Return the [X, Y] coordinate for the center point of the cell that contains the specified text.  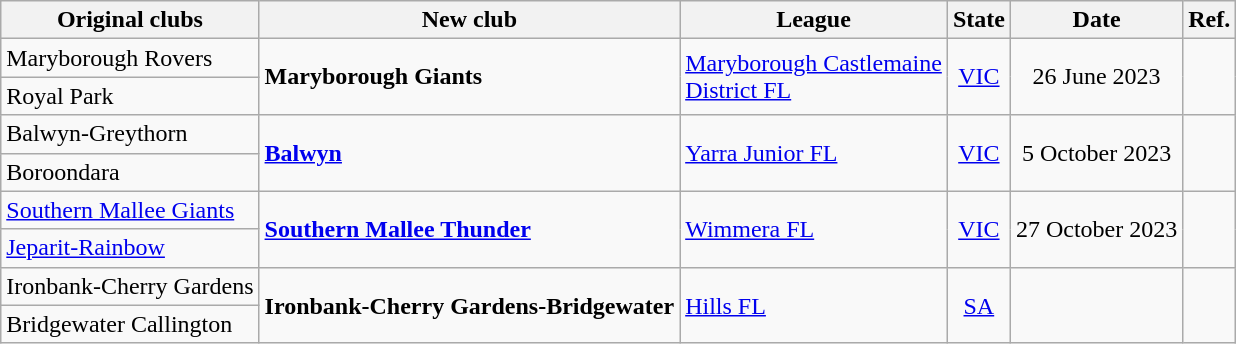
Original clubs [130, 20]
Southern Mallee Giants [130, 210]
Jeparit-Rainbow [130, 248]
Wimmera FL [814, 229]
SA [978, 305]
New club [470, 20]
Date [1096, 20]
Boroondara [130, 172]
Maryborough Giants [470, 77]
Ironbank-Cherry Gardens-Bridgewater [470, 305]
Maryborough Castlemaine District FL [814, 77]
Royal Park [130, 96]
Hills FL [814, 305]
26 June 2023 [1096, 77]
League [814, 20]
5 October 2023 [1096, 153]
State [978, 20]
Maryborough Rovers [130, 58]
Ironbank-Cherry Gardens [130, 286]
27 October 2023 [1096, 229]
Balwyn-Greythorn [130, 134]
Southern Mallee Thunder [470, 229]
Bridgewater Callington [130, 324]
Balwyn [470, 153]
Yarra Junior FL [814, 153]
Ref. [1210, 20]
